From the cell containing the given text, extract its center point as (X, Y) coordinate. 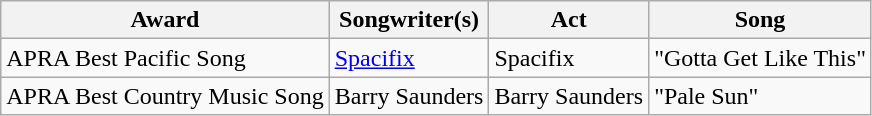
"Pale Sun" (760, 96)
Songwriter(s) (409, 20)
Song (760, 20)
APRA Best Pacific Song (165, 58)
Award (165, 20)
"Gotta Get Like This" (760, 58)
Act (569, 20)
APRA Best Country Music Song (165, 96)
